Return [X, Y] of the center of cell containing provided text 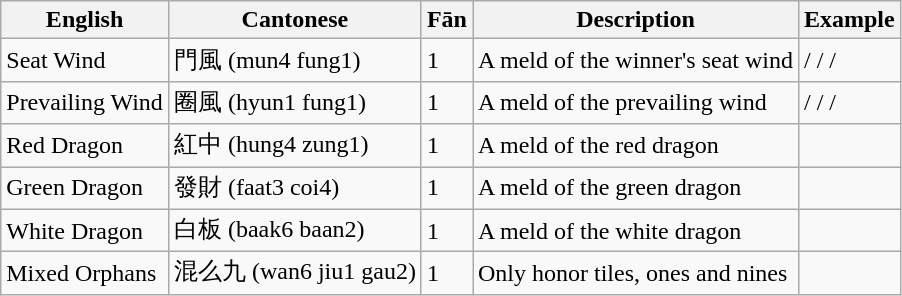
A meld of the prevailing wind [635, 102]
Red Dragon [85, 146]
Example [849, 20]
A meld of the white dragon [635, 230]
Description [635, 20]
混么九 (wan6 jiu1 gau2) [294, 274]
Cantonese [294, 20]
A meld of the green dragon [635, 188]
門風 (mun4 fung1) [294, 60]
Seat Wind [85, 60]
Fān [446, 20]
English [85, 20]
圈風 (hyun1 fung1) [294, 102]
Green Dragon [85, 188]
Mixed Orphans [85, 274]
White Dragon [85, 230]
白板 (baak6 baan2) [294, 230]
Prevailing Wind [85, 102]
發財 (faat3 coi4) [294, 188]
A meld of the winner's seat wind [635, 60]
Only honor tiles, ones and nines [635, 274]
紅中 (hung4 zung1) [294, 146]
A meld of the red dragon [635, 146]
